Determine the (X, Y) coordinate at the center of the cell enclosing the given text.  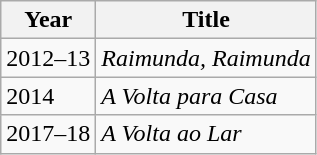
A Volta para Casa (206, 96)
Title (206, 20)
2012–13 (48, 58)
A Volta ao Lar (206, 134)
2017–18 (48, 134)
Year (48, 20)
Raimunda, Raimunda (206, 58)
2014 (48, 96)
